For the text-containing cell, return its midpoint in [X, Y] coordinate format. 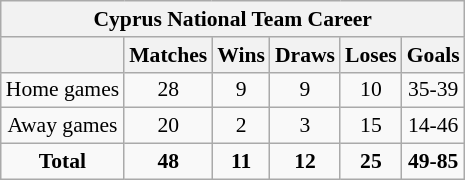
Cyprus National Team Career [233, 19]
28 [168, 90]
35-39 [434, 90]
Matches [168, 55]
11 [241, 162]
2 [241, 126]
25 [371, 162]
Draws [305, 55]
15 [371, 126]
12 [305, 162]
Home games [62, 90]
49-85 [434, 162]
Goals [434, 55]
Loses [371, 55]
48 [168, 162]
Wins [241, 55]
3 [305, 126]
20 [168, 126]
Total [62, 162]
14-46 [434, 126]
Away games [62, 126]
10 [371, 90]
